Return [X, Y] of the center of cell containing provided text 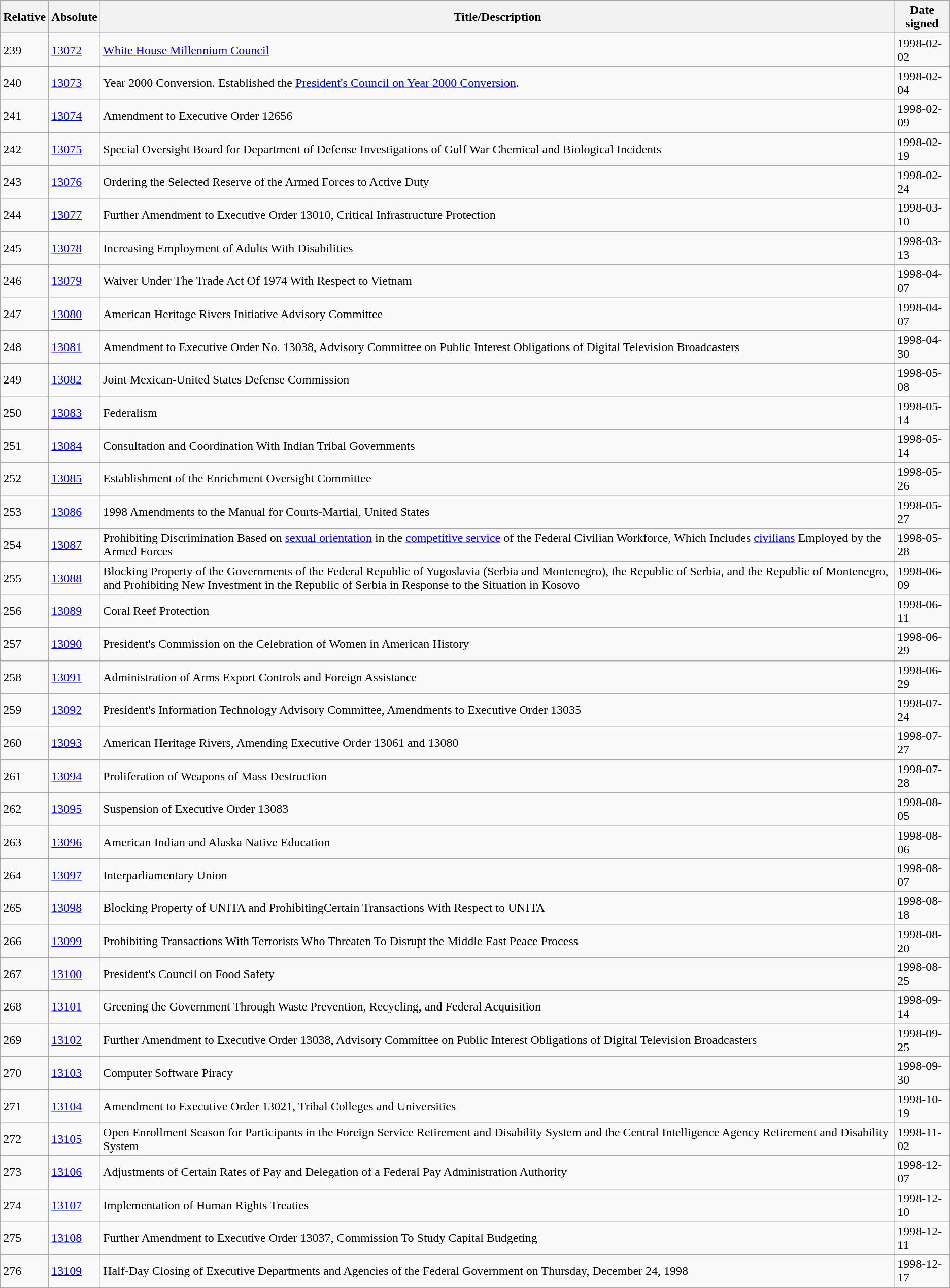
White House Millennium Council [497, 50]
270 [24, 1073]
1998-02-02 [923, 50]
252 [24, 479]
1998-12-11 [923, 1238]
247 [24, 314]
13080 [75, 314]
Special Oversight Board for Department of Defense Investigations of Gulf War Chemical and Biological Incidents [497, 149]
13096 [75, 842]
13104 [75, 1106]
245 [24, 248]
13076 [75, 182]
Implementation of Human Rights Treaties [497, 1205]
Amendment to Executive Order 12656 [497, 116]
13094 [75, 776]
Adjustments of Certain Rates of Pay and Delegation of a Federal Pay Administration Authority [497, 1172]
Proliferation of Weapons of Mass Destruction [497, 776]
Further Amendment to Executive Order 13037, Commission To Study Capital Budgeting [497, 1238]
American Heritage Rivers Initiative Advisory Committee [497, 314]
1998 Amendments to the Manual for Courts-Martial, United States [497, 512]
Prohibiting Transactions With Terrorists Who Threaten To Disrupt the Middle East Peace Process [497, 941]
1998-10-19 [923, 1106]
Absolute [75, 17]
267 [24, 974]
13107 [75, 1205]
Blocking Property of UNITA and ProhibitingCertain Transactions With Respect to UNITA [497, 908]
273 [24, 1172]
271 [24, 1106]
13088 [75, 578]
243 [24, 182]
13082 [75, 379]
1998-05-28 [923, 545]
Further Amendment to Executive Order 13010, Critical Infrastructure Protection [497, 215]
1998-07-28 [923, 776]
13091 [75, 677]
Waiver Under The Trade Act Of 1974 With Respect to Vietnam [497, 281]
249 [24, 379]
269 [24, 1040]
256 [24, 611]
1998-12-10 [923, 1205]
259 [24, 710]
257 [24, 644]
1998-02-09 [923, 116]
1998-07-27 [923, 743]
1998-05-08 [923, 379]
1998-04-30 [923, 347]
Increasing Employment of Adults With Disabilities [497, 248]
272 [24, 1139]
13108 [75, 1238]
265 [24, 908]
13074 [75, 116]
13075 [75, 149]
13086 [75, 512]
254 [24, 545]
13084 [75, 446]
1998-08-25 [923, 974]
13078 [75, 248]
Computer Software Piracy [497, 1073]
American Indian and Alaska Native Education [497, 842]
13093 [75, 743]
275 [24, 1238]
Greening the Government Through Waste Prevention, Recycling, and Federal Acquisition [497, 1007]
268 [24, 1007]
244 [24, 215]
President's Information Technology Advisory Committee, Amendments to Executive Order 13035 [497, 710]
13102 [75, 1040]
1998-08-07 [923, 875]
258 [24, 677]
260 [24, 743]
242 [24, 149]
13087 [75, 545]
13085 [75, 479]
American Heritage Rivers, Amending Executive Order 13061 and 13080 [497, 743]
Year 2000 Conversion. Established the President's Council on Year 2000 Conversion. [497, 83]
246 [24, 281]
1998-09-30 [923, 1073]
1998-09-14 [923, 1007]
255 [24, 578]
264 [24, 875]
13106 [75, 1172]
1998-05-27 [923, 512]
276 [24, 1271]
1998-08-06 [923, 842]
Administration of Arms Export Controls and Foreign Assistance [497, 677]
Relative [24, 17]
Consultation and Coordination With Indian Tribal Governments [497, 446]
1998-02-24 [923, 182]
1998-02-19 [923, 149]
Amendment to Executive Order No. 13038, Advisory Committee on Public Interest Obligations of Digital Television Broadcasters [497, 347]
Ordering the Selected Reserve of the Armed Forces to Active Duty [497, 182]
Suspension of Executive Order 13083 [497, 809]
1998-07-24 [923, 710]
240 [24, 83]
263 [24, 842]
274 [24, 1205]
13092 [75, 710]
13072 [75, 50]
13077 [75, 215]
248 [24, 347]
1998-08-05 [923, 809]
13089 [75, 611]
Title/Description [497, 17]
261 [24, 776]
Coral Reef Protection [497, 611]
13095 [75, 809]
President's Commission on the Celebration of Women in American History [497, 644]
President's Council on Food Safety [497, 974]
Further Amendment to Executive Order 13038, Advisory Committee on Public Interest Obligations of Digital Television Broadcasters [497, 1040]
13105 [75, 1139]
241 [24, 116]
13073 [75, 83]
1998-11-02 [923, 1139]
Joint Mexican-United States Defense Commission [497, 379]
1998-03-13 [923, 248]
250 [24, 413]
13098 [75, 908]
1998-02-04 [923, 83]
1998-05-26 [923, 479]
1998-08-20 [923, 941]
1998-12-07 [923, 1172]
1998-09-25 [923, 1040]
1998-03-10 [923, 215]
13101 [75, 1007]
266 [24, 941]
1998-06-09 [923, 578]
13081 [75, 347]
251 [24, 446]
Half-Day Closing of Executive Departments and Agencies of the Federal Government on Thursday, December 24, 1998 [497, 1271]
13090 [75, 644]
13109 [75, 1271]
13099 [75, 941]
13100 [75, 974]
Date signed [923, 17]
1998-08-18 [923, 908]
13083 [75, 413]
13079 [75, 281]
Interparliamentary Union [497, 875]
Establishment of the Enrichment Oversight Committee [497, 479]
13103 [75, 1073]
Federalism [497, 413]
1998-06-11 [923, 611]
253 [24, 512]
262 [24, 809]
13097 [75, 875]
239 [24, 50]
1998-12-17 [923, 1271]
Amendment to Executive Order 13021, Tribal Colleges and Universities [497, 1106]
